Provide the (x, y) coordinate of the cell's center where the given text is located.  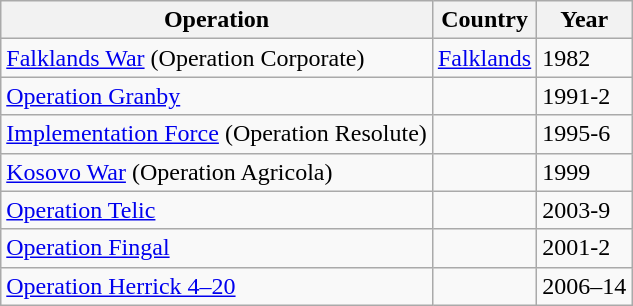
Operation (217, 20)
1995-6 (584, 134)
2006–14 (584, 286)
Year (584, 20)
1999 (584, 172)
Falklands War (Operation Corporate) (217, 58)
1982 (584, 58)
Operation Fingal (217, 248)
Operation Telic (217, 210)
Operation Granby (217, 96)
2001-2 (584, 248)
Operation Herrick 4–20 (217, 286)
2003-9 (584, 210)
Country (484, 20)
1991-2 (584, 96)
Falklands (484, 58)
Implementation Force (Operation Resolute) (217, 134)
Kosovo War (Operation Agricola) (217, 172)
